Find where the given text appears and provide that cell's center as (x, y) coordinate. 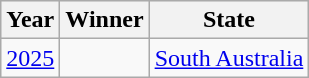
Year (30, 20)
2025 (30, 58)
Winner (104, 20)
South Australia (229, 58)
State (229, 20)
